For the text-containing cell, return its midpoint in (x, y) coordinate format. 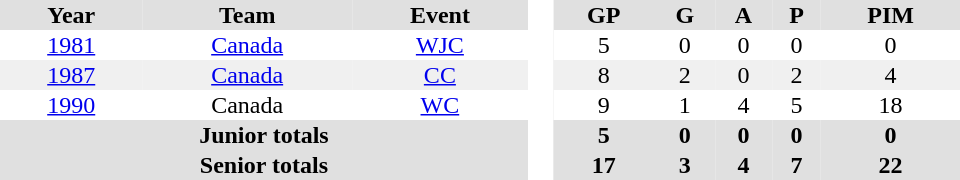
Junior totals (264, 135)
Event (440, 15)
G (684, 15)
1981 (71, 45)
CC (440, 75)
PIM (890, 15)
7 (796, 165)
1990 (71, 105)
3 (684, 165)
WJC (440, 45)
9 (604, 105)
Year (71, 15)
8 (604, 75)
GP (604, 15)
WC (440, 105)
1 (684, 105)
P (796, 15)
22 (890, 165)
17 (604, 165)
18 (890, 105)
A (744, 15)
Team (246, 15)
1987 (71, 75)
Senior totals (264, 165)
